Locate the cell with the specified text and output its [X, Y] center coordinate. 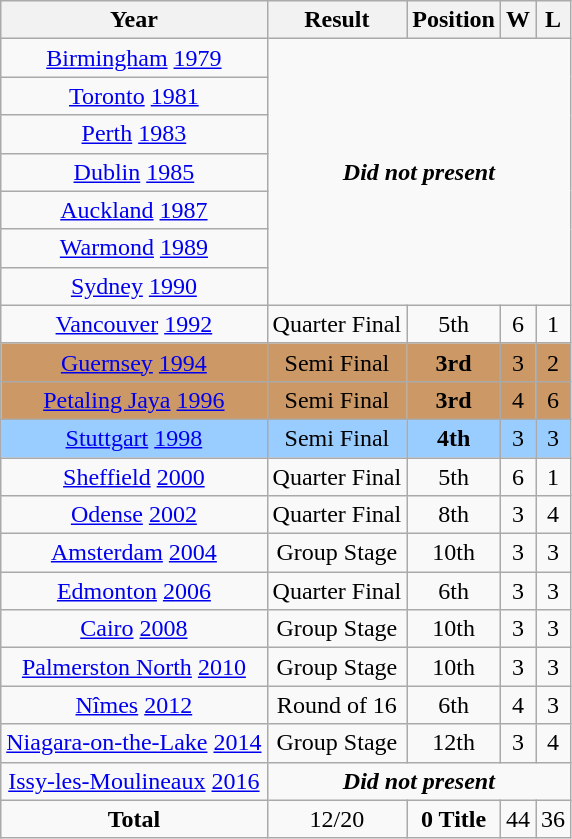
Sheffield 2000 [134, 477]
12/20 [337, 819]
Dublin 1985 [134, 172]
Position [454, 20]
44 [518, 819]
Sydney 1990 [134, 286]
4th [454, 438]
Year [134, 20]
Birmingham 1979 [134, 58]
Vancouver 1992 [134, 324]
Auckland 1987 [134, 210]
Edmonton 2006 [134, 591]
Niagara-on-the-Lake 2014 [134, 743]
Stuttgart 1998 [134, 438]
8th [454, 515]
Perth 1983 [134, 134]
Warmond 1989 [134, 248]
Nîmes 2012 [134, 705]
W [518, 20]
Result [337, 20]
2 [554, 362]
Round of 16 [337, 705]
L [554, 20]
0 Title [454, 819]
Total [134, 819]
Odense 2002 [134, 515]
Amsterdam 2004 [134, 553]
36 [554, 819]
Petaling Jaya 1996 [134, 400]
Cairo 2008 [134, 629]
Guernsey 1994 [134, 362]
Palmerston North 2010 [134, 667]
12th [454, 743]
Toronto 1981 [134, 96]
Issy-les-Moulineaux 2016 [134, 781]
